Capture the cell that displays the provided text and extract its [x, y] central coordinate. 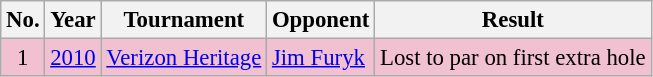
Opponent [321, 20]
Lost to par on first extra hole [513, 58]
1 [23, 58]
2010 [73, 58]
Tournament [184, 20]
Result [513, 20]
Jim Furyk [321, 58]
Verizon Heritage [184, 58]
Year [73, 20]
No. [23, 20]
